Determine the [X, Y] coordinate at the center of the cell enclosing the given text.  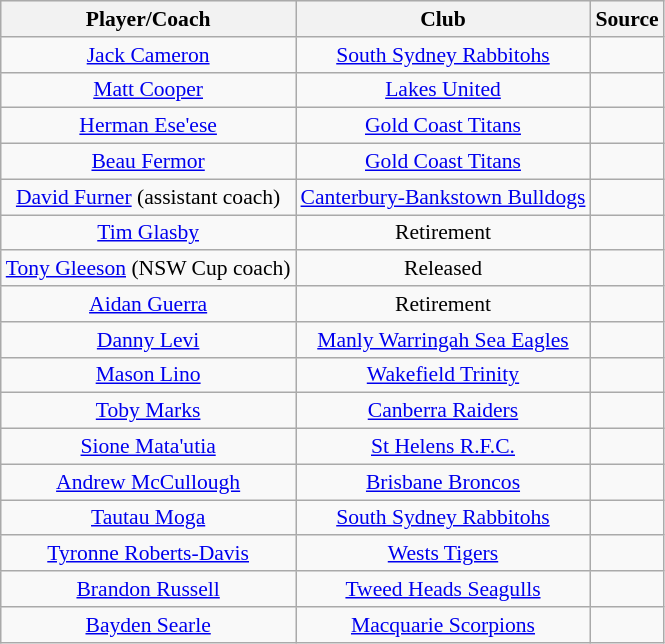
Aidan Guerra [148, 304]
David Furner (assistant coach) [148, 197]
Canterbury-Bankstown Bulldogs [444, 197]
Sione Mata'utia [148, 447]
Macquarie Scorpions [444, 625]
Canberra Raiders [444, 411]
Lakes United [444, 90]
Player/Coach [148, 19]
Tim Glasby [148, 233]
Brisbane Broncos [444, 482]
Toby Marks [148, 411]
Source [626, 19]
Bayden Searle [148, 625]
Jack Cameron [148, 55]
Mason Lino [148, 375]
Manly Warringah Sea Eagles [444, 340]
Beau Fermor [148, 162]
St Helens R.F.C. [444, 447]
Club [444, 19]
Released [444, 269]
Tyronne Roberts-Davis [148, 554]
Wakefield Trinity [444, 375]
Andrew McCullough [148, 482]
Wests Tigers [444, 554]
Tautau Moga [148, 518]
Tweed Heads Seagulls [444, 589]
Danny Levi [148, 340]
Tony Gleeson (NSW Cup coach) [148, 269]
Herman Ese'ese [148, 126]
Brandon Russell [148, 589]
Matt Cooper [148, 90]
